Extract the (x, y) coordinate from the center of the cell holding the provided text.  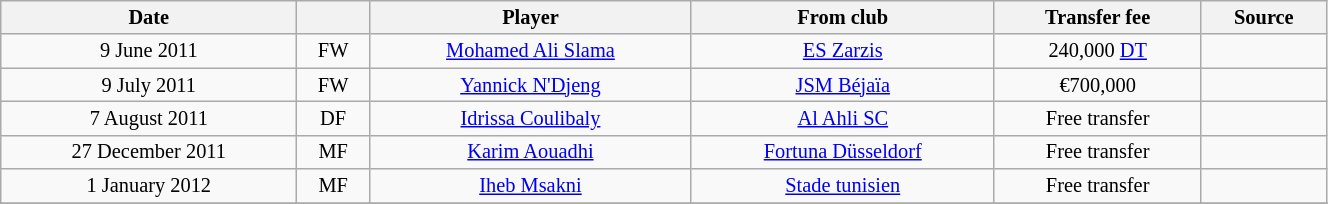
27 December 2011 (149, 152)
ES Zarzis (842, 51)
1 January 2012 (149, 186)
7 August 2011 (149, 118)
Al Ahli SC (842, 118)
Date (149, 17)
Fortuna Düsseldorf (842, 152)
Stade tunisien (842, 186)
JSM Béjaïa (842, 85)
Karim Aouadhi (530, 152)
Yannick N'Djeng (530, 85)
Iheb Msakni (530, 186)
Player (530, 17)
9 July 2011 (149, 85)
Source (1264, 17)
From club (842, 17)
Mohamed Ali Slama (530, 51)
Transfer fee (1098, 17)
Idrissa Coulibaly (530, 118)
9 June 2011 (149, 51)
240,000 DT (1098, 51)
DF (334, 118)
€700,000 (1098, 85)
